Find where the given text appears and provide that cell's center as (x, y) coordinate. 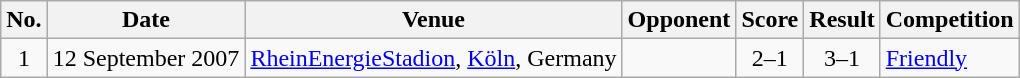
Score (770, 20)
1 (24, 58)
RheinEnergieStadion, Köln, Germany (434, 58)
Opponent (679, 20)
Friendly (950, 58)
Date (146, 20)
Venue (434, 20)
12 September 2007 (146, 58)
Result (842, 20)
3–1 (842, 58)
Competition (950, 20)
No. (24, 20)
2–1 (770, 58)
